Pinpoint the cell where the given text exists, returning its (X, Y) midpoint coordinate. 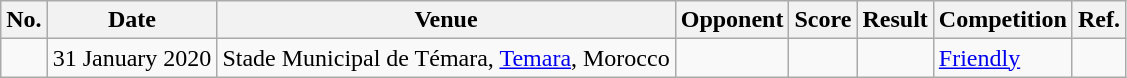
Result (895, 20)
31 January 2020 (132, 58)
Opponent (732, 20)
No. (24, 20)
Stade Municipal de Témara, Temara, Morocco (446, 58)
Ref. (1098, 20)
Venue (446, 20)
Score (823, 20)
Date (132, 20)
Friendly (1002, 58)
Competition (1002, 20)
